Return the [x, y] coordinate for the center point of the cell that contains the specified text.  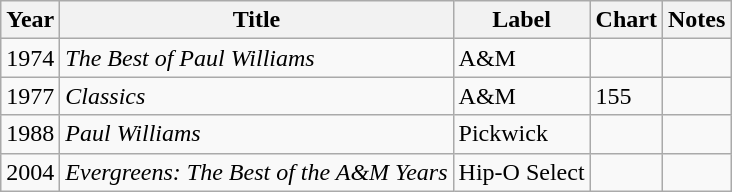
Evergreens: The Best of the A&M Years [256, 172]
1988 [30, 134]
Paul Williams [256, 134]
1974 [30, 58]
Year [30, 20]
Chart [626, 20]
Notes [696, 20]
Label [522, 20]
The Best of Paul Williams [256, 58]
Pickwick [522, 134]
155 [626, 96]
Hip-O Select [522, 172]
Classics [256, 96]
1977 [30, 96]
Title [256, 20]
2004 [30, 172]
